Search for the cell housing the specified text and yield its (X, Y) center coordinate. 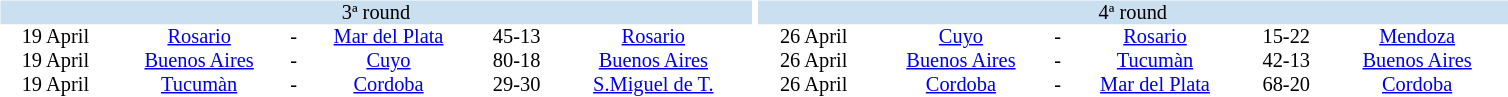
Mendoza (1417, 36)
3ª round (376, 12)
42-13 (1286, 60)
80-18 (516, 60)
15-22 (1286, 36)
45-13 (516, 36)
29-30 (516, 84)
68-20 (1286, 84)
4ª round (1132, 12)
S.Miguel de T. (653, 84)
